Return the [x, y] coordinate for the center point of the cell that contains the specified text.  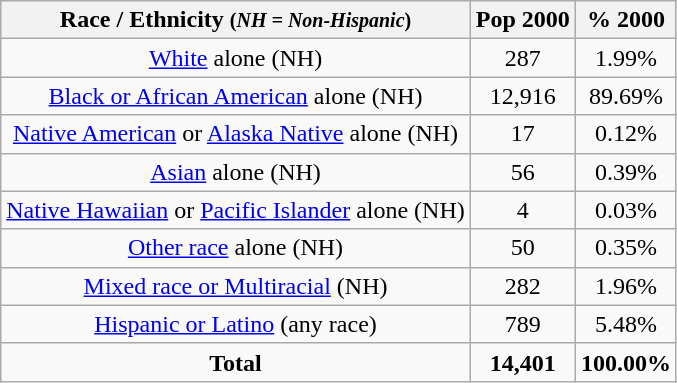
12,916 [522, 96]
0.03% [626, 210]
Asian alone (NH) [236, 172]
287 [522, 58]
Native American or Alaska Native alone (NH) [236, 134]
0.35% [626, 248]
14,401 [522, 362]
Total [236, 362]
5.48% [626, 324]
100.00% [626, 362]
4 [522, 210]
50 [522, 248]
Black or African American alone (NH) [236, 96]
% 2000 [626, 20]
0.39% [626, 172]
89.69% [626, 96]
Other race alone (NH) [236, 248]
1.96% [626, 286]
Hispanic or Latino (any race) [236, 324]
White alone (NH) [236, 58]
789 [522, 324]
Race / Ethnicity (NH = Non-Hispanic) [236, 20]
Pop 2000 [522, 20]
282 [522, 286]
56 [522, 172]
0.12% [626, 134]
17 [522, 134]
1.99% [626, 58]
Native Hawaiian or Pacific Islander alone (NH) [236, 210]
Mixed race or Multiracial (NH) [236, 286]
